Scan for the cell matching the given text and deliver its [X, Y] coordinate at center. 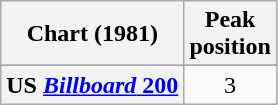
US Billboard 200 [92, 85]
3 [230, 85]
Peakposition [230, 34]
Chart (1981) [92, 34]
